Output the (x, y) coordinate of the center of the cell containing the given text.  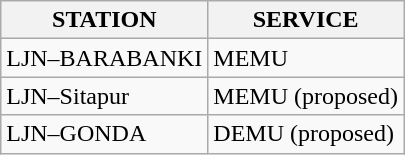
MEMU (proposed) (306, 96)
SERVICE (306, 20)
DEMU (proposed) (306, 134)
MEMU (306, 58)
LJN–Sitapur (104, 96)
LJN–BARABANKI (104, 58)
STATION (104, 20)
LJN–GONDA (104, 134)
